Search for the cell housing the specified text and yield its (x, y) center coordinate. 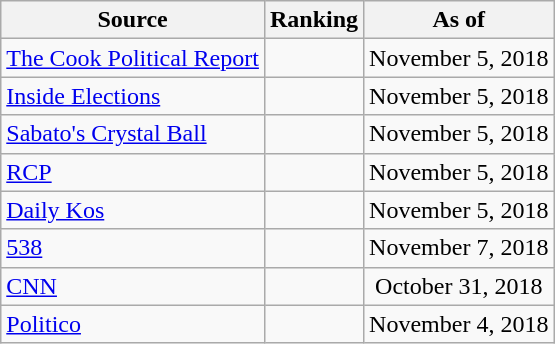
Sabato's Crystal Ball (133, 134)
RCP (133, 172)
Source (133, 20)
Politico (133, 324)
As of (459, 20)
538 (133, 248)
CNN (133, 286)
November 7, 2018 (459, 248)
Ranking (314, 20)
October 31, 2018 (459, 286)
Inside Elections (133, 96)
Daily Kos (133, 210)
November 4, 2018 (459, 324)
The Cook Political Report (133, 58)
